Capture the cell that displays the provided text and extract its (x, y) central coordinate. 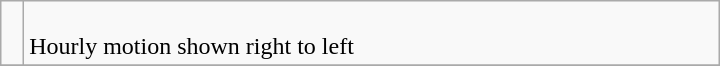
Hourly motion shown right to left (372, 34)
